Extract the [X, Y] coordinate from the center of the cell holding the provided text.  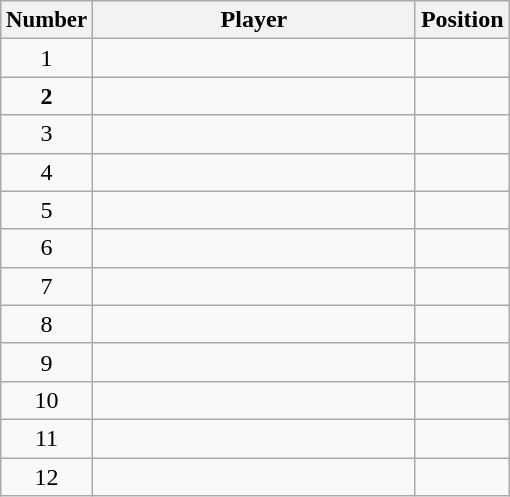
7 [47, 286]
2 [47, 96]
1 [47, 58]
Position [462, 20]
Number [47, 20]
10 [47, 400]
12 [47, 477]
6 [47, 248]
3 [47, 134]
9 [47, 362]
8 [47, 324]
Player [254, 20]
5 [47, 210]
11 [47, 438]
4 [47, 172]
